Return [X, Y] of the center of cell containing provided text 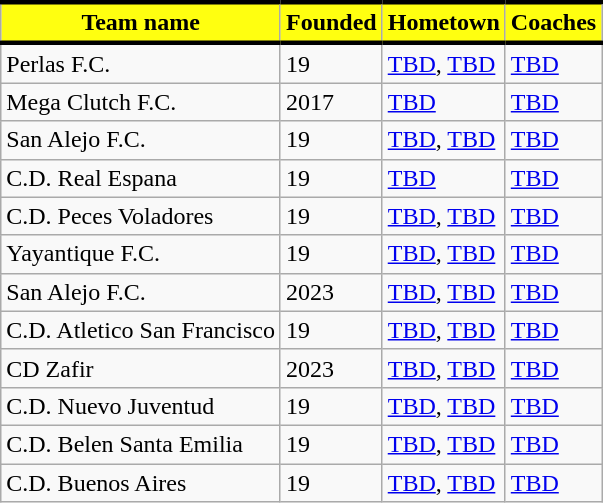
Perlas F.C. [141, 63]
CD Zafir [141, 368]
C.D. Nuevo Juventud [141, 406]
C.D. Real Espana [141, 178]
C.D. Belen Santa Emilia [141, 444]
Hometown [444, 22]
2017 [331, 102]
Founded [331, 22]
Yayantique F.C. [141, 254]
Mega Clutch F.C. [141, 102]
Team name [141, 22]
C.D. Buenos Aires [141, 483]
C.D. Atletico San Francisco [141, 330]
C.D. Peces Voladores [141, 216]
Coaches [553, 22]
